From the cell containing the given text, extract its center point as (x, y) coordinate. 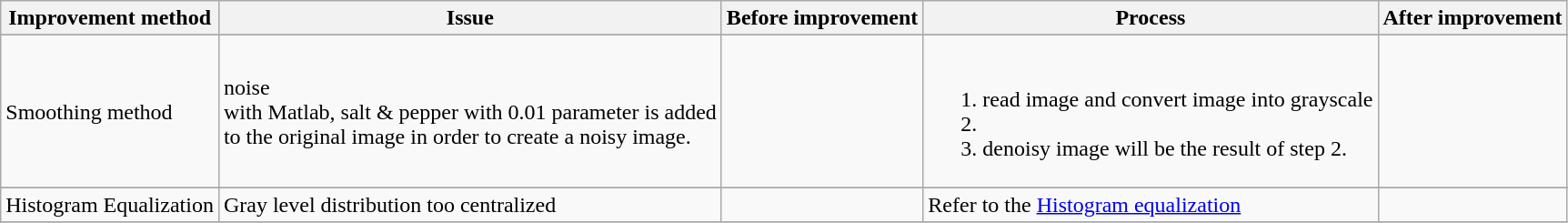
Refer to the Histogram equalization (1151, 205)
Smoothing method (110, 111)
Issue (469, 18)
After improvement (1473, 18)
Process (1151, 18)
read image and convert image into grayscaledenoisy image will be the result of step 2. (1151, 111)
Histogram Equalization (110, 205)
Before improvement (822, 18)
Improvement method (110, 18)
noisewith Matlab, salt & pepper with 0.01 parameter is added to the original image in order to create a noisy image. (469, 111)
Gray level distribution too centralized (469, 205)
